From the cell containing the given text, extract its center point as (x, y) coordinate. 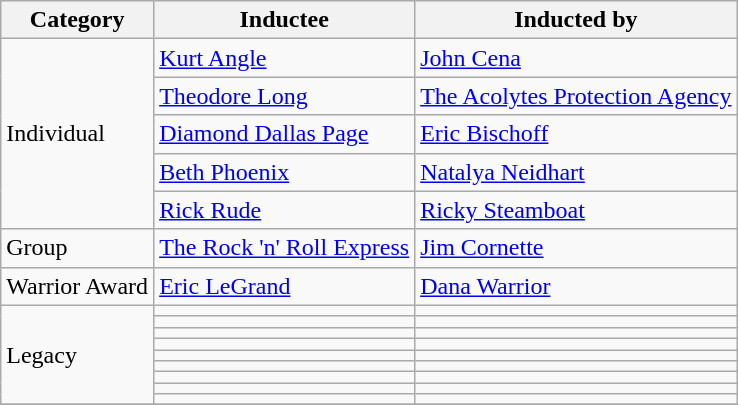
Inductee (284, 20)
Individual (78, 134)
Diamond Dallas Page (284, 134)
Kurt Angle (284, 58)
The Acolytes Protection Agency (576, 96)
Group (78, 248)
Rick Rude (284, 210)
Dana Warrior (576, 286)
Category (78, 20)
Theodore Long (284, 96)
The Rock 'n' Roll Express (284, 248)
Beth Phoenix (284, 172)
Jim Cornette (576, 248)
Ricky Steamboat (576, 210)
Eric Bischoff (576, 134)
Eric LeGrand (284, 286)
Legacy (78, 355)
Inducted by (576, 20)
Natalya Neidhart (576, 172)
John Cena (576, 58)
Warrior Award (78, 286)
